Detect which cell encompasses the target text, then output its [X, Y] center coordinate. 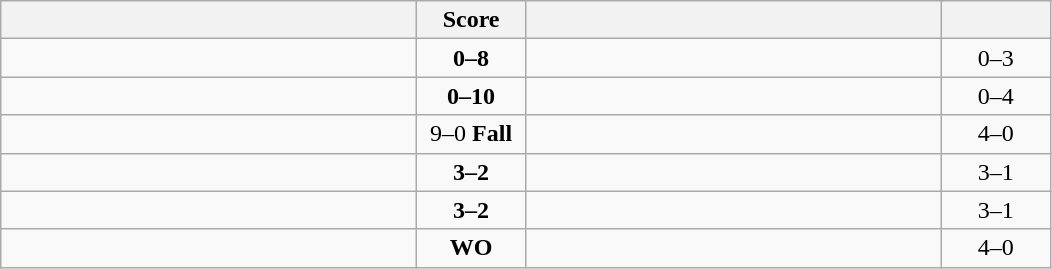
0–10 [472, 96]
9–0 Fall [472, 134]
WO [472, 248]
0–8 [472, 58]
Score [472, 20]
0–4 [996, 96]
0–3 [996, 58]
